Locate the cell with the specified text and output its [x, y] center coordinate. 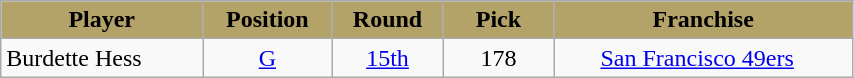
Franchise [704, 20]
San Francisco 49ers [704, 58]
Player [102, 20]
Pick [498, 20]
Round [388, 20]
15th [388, 58]
178 [498, 58]
Position [268, 20]
G [268, 58]
Burdette Hess [102, 58]
